From the cell containing the given text, extract its center point as (X, Y) coordinate. 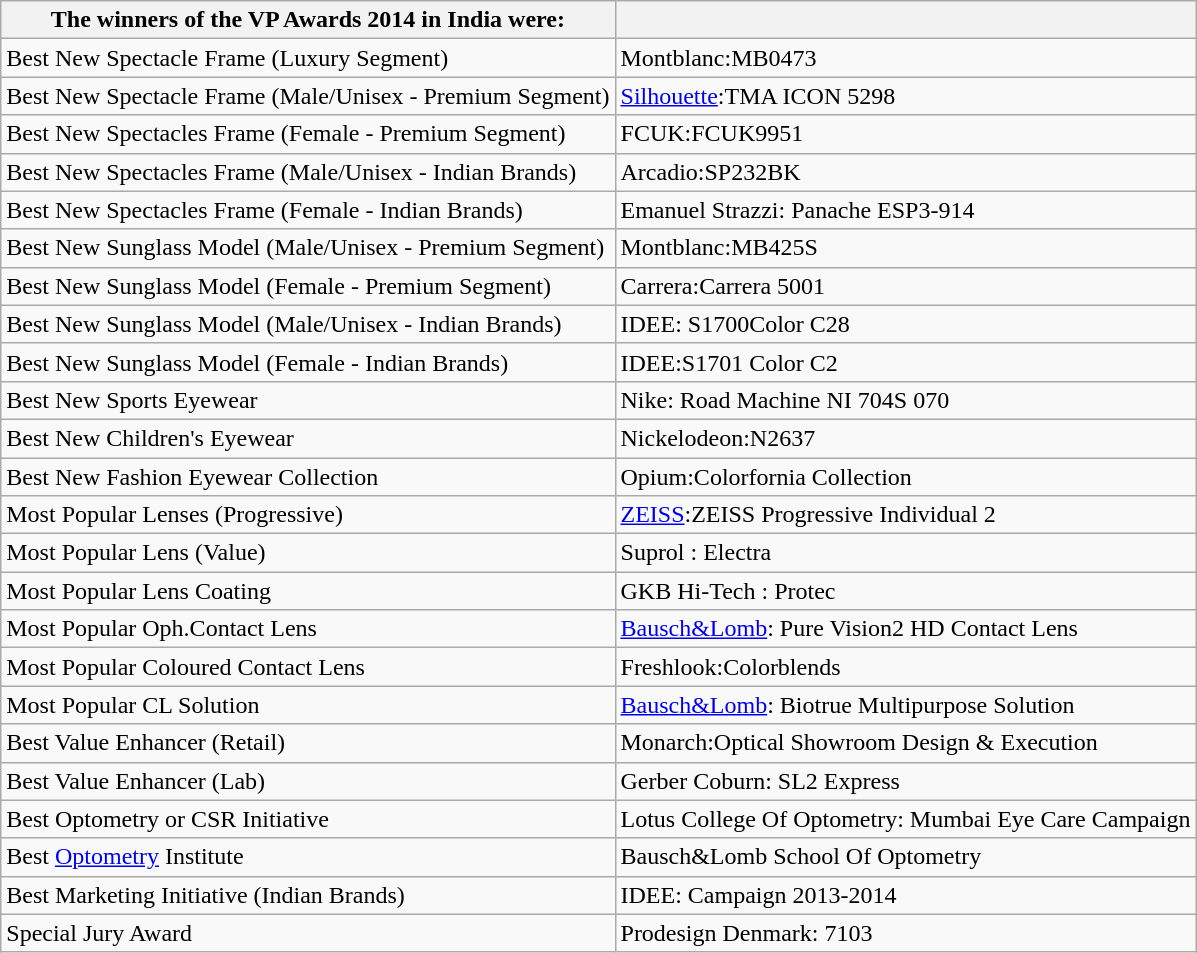
GKB Hi-Tech : Protec (906, 591)
Bausch&Lomb School Of Optometry (906, 857)
Best Marketing Initiative (Indian Brands) (308, 895)
Arcadio:SP232BK (906, 172)
Most Popular Lens (Value) (308, 553)
Best New Sunglass Model (Female - Indian Brands) (308, 362)
Best New Spectacles Frame (Female - Premium Segment) (308, 134)
Most Popular Lens Coating (308, 591)
Nike: Road Machine NI 704S 070 (906, 400)
Freshlook:Colorblends (906, 667)
Best New Children's Eyewear (308, 438)
Nickelodeon:N2637 (906, 438)
Most Popular CL Solution (308, 705)
Most Popular Lenses (Progressive) (308, 515)
Best New Spectacle Frame (Male/Unisex - Premium Segment) (308, 96)
ZEISS:ZEISS Progressive Individual 2 (906, 515)
IDEE:S1701 Color C2 (906, 362)
Gerber Coburn: SL2 Express (906, 781)
Lotus College Of Optometry: Mumbai Eye Care Campaign (906, 819)
Monarch:Optical Showroom Design & Execution (906, 743)
Best New Spectacle Frame (Luxury Segment) (308, 58)
Opium:Colorfornia Collection (906, 477)
Best New Spectacles Frame (Male/Unisex - Indian Brands) (308, 172)
IDEE: S1700Color C28 (906, 324)
Special Jury Award (308, 933)
Carrera:Carrera 5001 (906, 286)
Most Popular Oph.Contact Lens (308, 629)
IDEE: Campaign 2013-2014 (906, 895)
Best Optometry Institute (308, 857)
Best Optometry or CSR Initiative (308, 819)
Silhouette:TMA ICON 5298 (906, 96)
Montblanc:MB425S (906, 248)
Most Popular Coloured Contact Lens (308, 667)
Best Value Enhancer (Retail) (308, 743)
Emanuel Strazzi: Panache ESP3-914 (906, 210)
FCUK:FCUK9951 (906, 134)
Best New Fashion Eyewear Collection (308, 477)
Suprol : Electra (906, 553)
Prodesign Denmark: 7103 (906, 933)
Montblanc:MB0473 (906, 58)
Bausch&Lomb: Biotrue Multipurpose Solution (906, 705)
Best New Spectacles Frame (Female - Indian Brands) (308, 210)
Bausch&Lomb: Pure Vision2 HD Contact Lens (906, 629)
Best New Sports Eyewear (308, 400)
Best New Sunglass Model (Male/Unisex - Indian Brands) (308, 324)
Best Value Enhancer (Lab) (308, 781)
The winners of the VP Awards 2014 in India were: (308, 20)
Best New Sunglass Model (Male/Unisex - Premium Segment) (308, 248)
Best New Sunglass Model (Female - Premium Segment) (308, 286)
